Return the (X, Y) coordinate for the center point of the cell that contains the specified text.  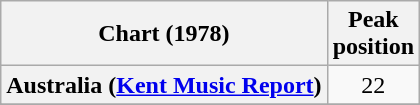
Australia (Kent Music Report) (164, 85)
22 (373, 85)
Chart (1978) (164, 34)
Peakposition (373, 34)
